Extract the (X, Y) coordinate from the center of the cell holding the provided text.  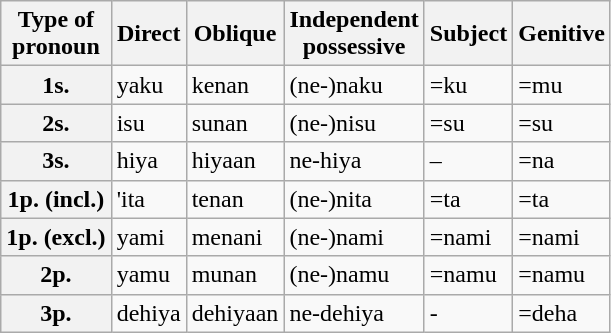
hiya (148, 161)
2p. (56, 275)
(ne-)nami (354, 237)
=mu (562, 85)
Oblique (235, 34)
yaku (148, 85)
1p. (excl.) (56, 237)
3s. (56, 161)
=deha (562, 313)
ne-hiya (354, 161)
kenan (235, 85)
(ne-)nita (354, 199)
(ne-)naku (354, 85)
menani (235, 237)
1s. (56, 85)
- (468, 313)
dehiyaan (235, 313)
1p. (incl.) (56, 199)
yami (148, 237)
=ku (468, 85)
(ne-)namu (354, 275)
'ita (148, 199)
3p. (56, 313)
yamu (148, 275)
=na (562, 161)
dehiya (148, 313)
2s. (56, 123)
tenan (235, 199)
(ne-)nisu (354, 123)
– (468, 161)
hiyaan (235, 161)
isu (148, 123)
Genitive (562, 34)
munan (235, 275)
ne-dehiya (354, 313)
Direct (148, 34)
Subject (468, 34)
Independent possessive (354, 34)
sunan (235, 123)
Type ofpronoun (56, 34)
